Determine the (X, Y) coordinate at the center of the cell enclosing the given text.  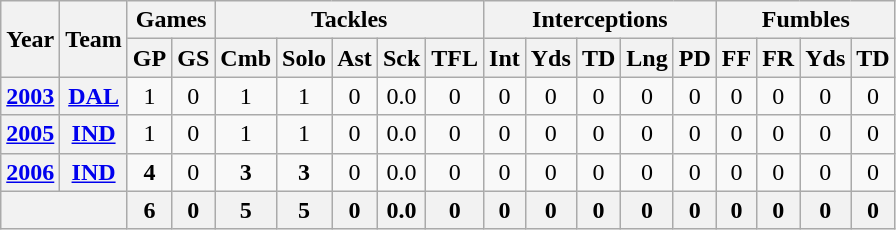
Interceptions (600, 20)
TFL (455, 58)
Team (94, 39)
Cmb (246, 58)
FF (736, 58)
Ast (355, 58)
2003 (30, 96)
4 (149, 172)
Lng (647, 58)
PD (694, 58)
Year (30, 39)
FR (778, 58)
GS (194, 58)
Tackles (350, 20)
Fumbles (806, 20)
Games (170, 20)
2006 (30, 172)
2005 (30, 134)
DAL (94, 96)
Solo (304, 58)
6 (149, 210)
Sck (401, 58)
Int (505, 58)
GP (149, 58)
